Find where the given text appears and provide that cell's center as [X, Y] coordinate. 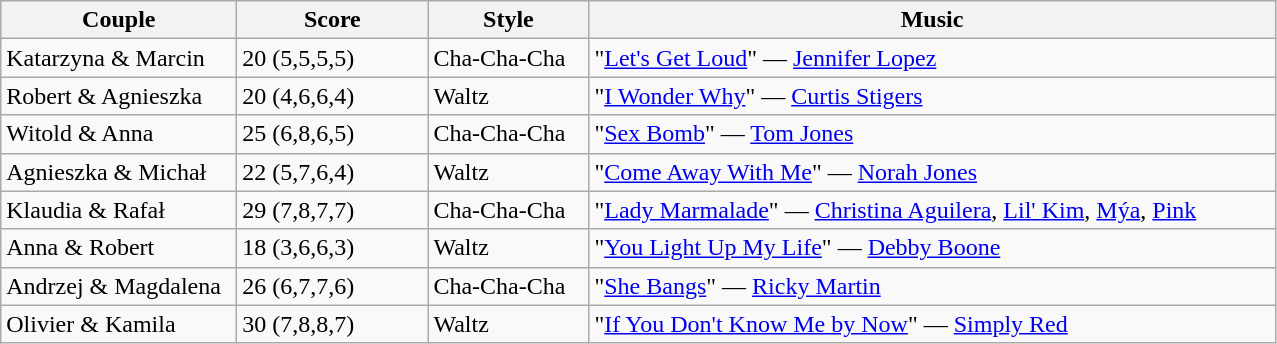
22 (5,7,6,4) [332, 172]
"If You Don't Know Me by Now" — Simply Red [932, 324]
"She Bangs" — Ricky Martin [932, 286]
Score [332, 20]
"Let's Get Loud" — Jennifer Lopez [932, 58]
"Lady Marmalade" — Christina Aguilera, Lil' Kim, Mýa, Pink [932, 210]
"Come Away With Me" — Norah Jones [932, 172]
26 (6,7,7,6) [332, 286]
"I Wonder Why" — Curtis Stigers [932, 96]
Agnieszka & Michał [119, 172]
"You Light Up My Life" — Debby Boone [932, 248]
29 (7,8,7,7) [332, 210]
Anna & Robert [119, 248]
30 (7,8,8,7) [332, 324]
20 (5,5,5,5) [332, 58]
20 (4,6,6,4) [332, 96]
Style [508, 20]
Olivier & Kamila [119, 324]
Andrzej & Magdalena [119, 286]
Klaudia & Rafał [119, 210]
"Sex Bomb" — Tom Jones [932, 134]
18 (3,6,6,3) [332, 248]
Couple [119, 20]
Music [932, 20]
Robert & Agnieszka [119, 96]
Katarzyna & Marcin [119, 58]
Witold & Anna [119, 134]
25 (6,8,6,5) [332, 134]
